Provide the [X, Y] coordinate of the cell's center where the given text is located.  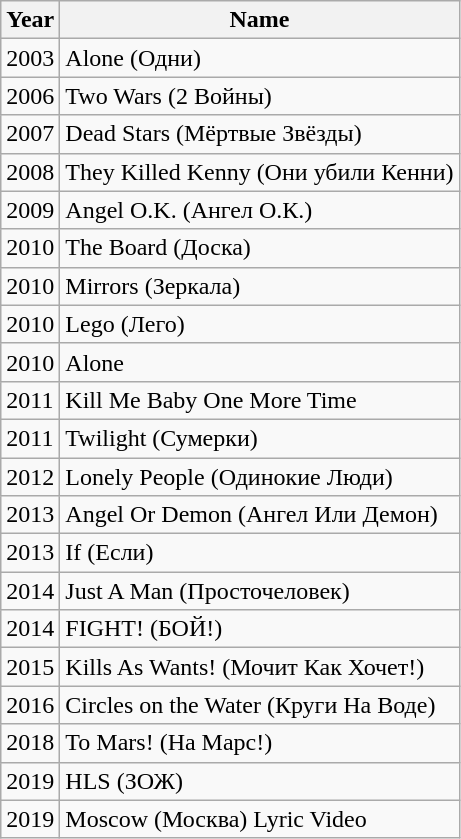
2003 [30, 58]
Dead Stars (Мёртвые Звёзды) [260, 134]
Alone [260, 362]
2009 [30, 210]
FIGHT! (БОЙ!) [260, 629]
Twilight (Сумерки) [260, 438]
To Mars! (На Марс!) [260, 743]
Lonely People (Одинокие Люди) [260, 477]
Moscow (Москва) Lyric Video [260, 819]
Lego (Лего) [260, 324]
Kill Me Baby One More Time [260, 400]
Kills As Wants! (Мочит Как Хочет!) [260, 667]
2008 [30, 172]
Year [30, 20]
2007 [30, 134]
2012 [30, 477]
Two Wars (2 Войны) [260, 96]
The Board (Доска) [260, 248]
2015 [30, 667]
Circles on the Water (Круги На Воде) [260, 705]
If (Если) [260, 553]
They Killed Kenny (Они убили Кенни) [260, 172]
2016 [30, 705]
Angel Or Demon (Ангел Или Демон) [260, 515]
Name [260, 20]
HLS (ЗОЖ) [260, 781]
Alone (Одни) [260, 58]
Mirrors (Зеркала) [260, 286]
Just A Man (Просточеловек) [260, 591]
2018 [30, 743]
Angel O.K. (Ангел О.К.) [260, 210]
2006 [30, 96]
